Identify which cell holds the provided text, then report its (x, y) central coordinate. 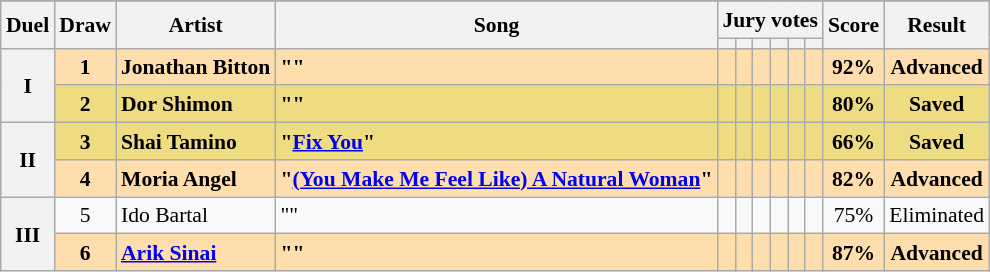
Score (854, 24)
Moria Angel (196, 178)
Duel (28, 24)
Eliminated (936, 216)
6 (85, 252)
87% (854, 252)
Ido Bartal (196, 216)
92% (854, 66)
III (28, 234)
2 (85, 104)
1 (85, 66)
"Fix You" (496, 142)
Arik Sinai (196, 252)
75% (854, 216)
Dor Shimon (196, 104)
80% (854, 104)
Shai Tamino (196, 142)
3 (85, 142)
Jonathan Bitton (196, 66)
I (28, 85)
4 (85, 178)
II (28, 160)
Result (936, 24)
82% (854, 178)
Jury votes (770, 20)
"(You Make Me Feel Like) A Natural Woman" (496, 178)
Artist (196, 24)
66% (854, 142)
5 (85, 216)
Song (496, 24)
Draw (85, 24)
